From the cell containing the given text, extract its center point as (x, y) coordinate. 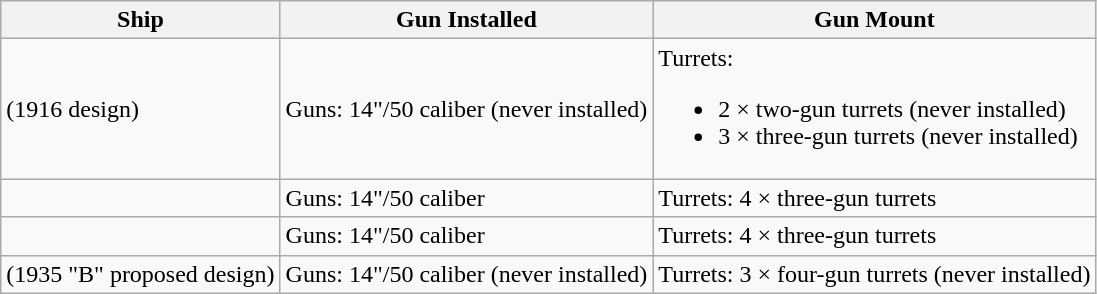
Gun Mount (874, 20)
Turrets: 3 × four-gun turrets (never installed) (874, 274)
Turrets:2 × two-gun turrets (never installed)3 × three-gun turrets (never installed) (874, 109)
Ship (140, 20)
(1916 design) (140, 109)
(1935 "B" proposed design) (140, 274)
Gun Installed (466, 20)
